Return the (x, y) coordinate for the center point of the cell that contains the specified text.  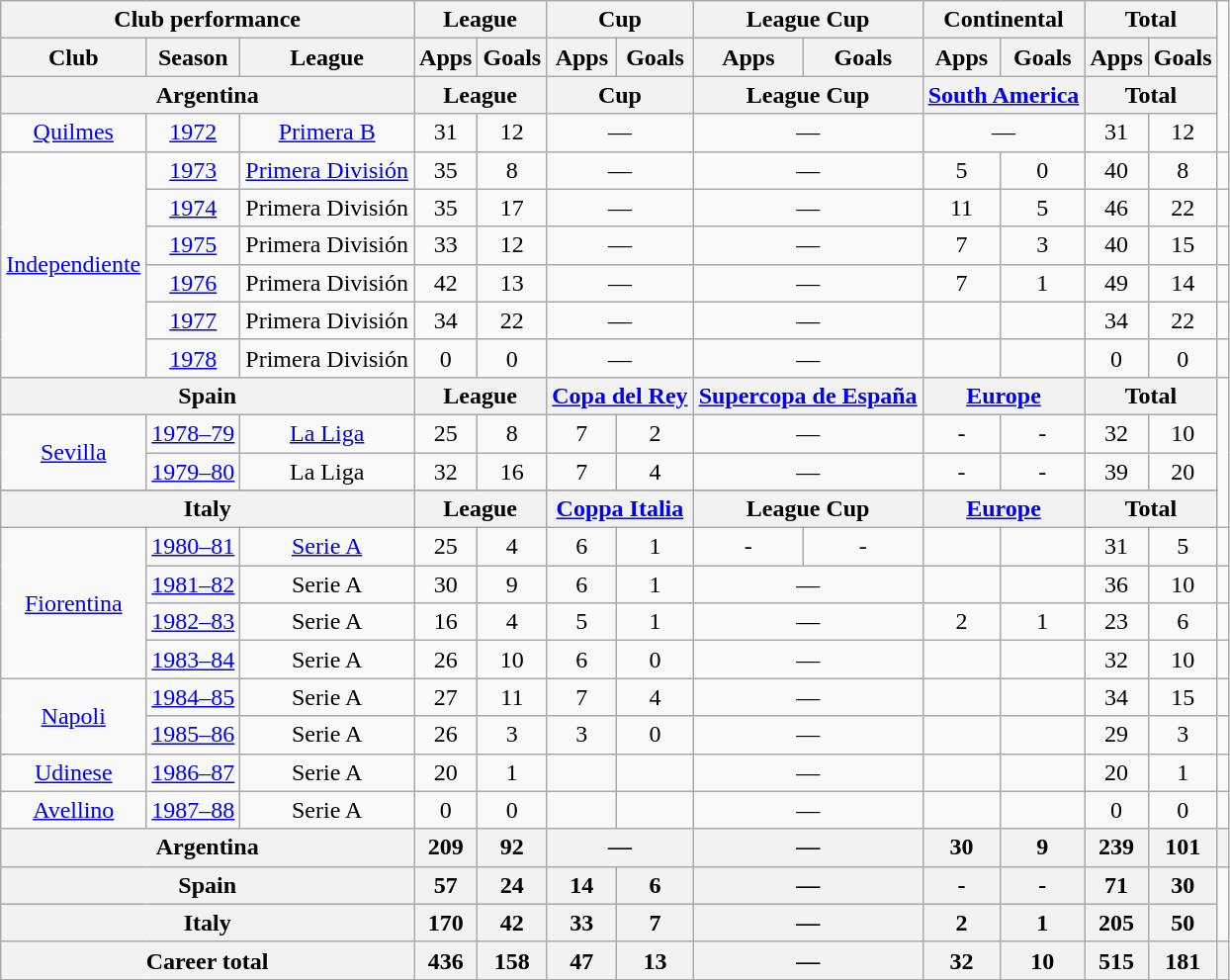
39 (1116, 472)
Supercopa de España (808, 396)
29 (1116, 735)
1973 (194, 170)
1980–81 (194, 547)
1985–86 (194, 735)
209 (446, 847)
Career total (208, 960)
239 (1116, 847)
23 (1116, 622)
Udinese (73, 772)
1976 (194, 283)
South America (1004, 95)
436 (446, 960)
Fiorentina (73, 603)
24 (512, 885)
Coppa Italia (620, 509)
1982–83 (194, 622)
17 (512, 208)
Sevilla (73, 452)
50 (1183, 923)
Club (73, 57)
1974 (194, 208)
49 (1116, 283)
1987–88 (194, 810)
27 (446, 697)
1979–80 (194, 472)
57 (446, 885)
1975 (194, 245)
Club performance (208, 20)
47 (581, 960)
1981–82 (194, 584)
205 (1116, 923)
1978–79 (194, 433)
46 (1116, 208)
Season (194, 57)
1984–85 (194, 697)
101 (1183, 847)
Napoli (73, 716)
Avellino (73, 810)
Continental (1004, 20)
515 (1116, 960)
181 (1183, 960)
158 (512, 960)
71 (1116, 885)
1978 (194, 358)
36 (1116, 584)
Independiente (73, 264)
Copa del Rey (620, 396)
1977 (194, 320)
Primera B (327, 133)
1983–84 (194, 660)
92 (512, 847)
170 (446, 923)
1986–87 (194, 772)
1972 (194, 133)
Quilmes (73, 133)
